Search for the cell housing the specified text and yield its [x, y] center coordinate. 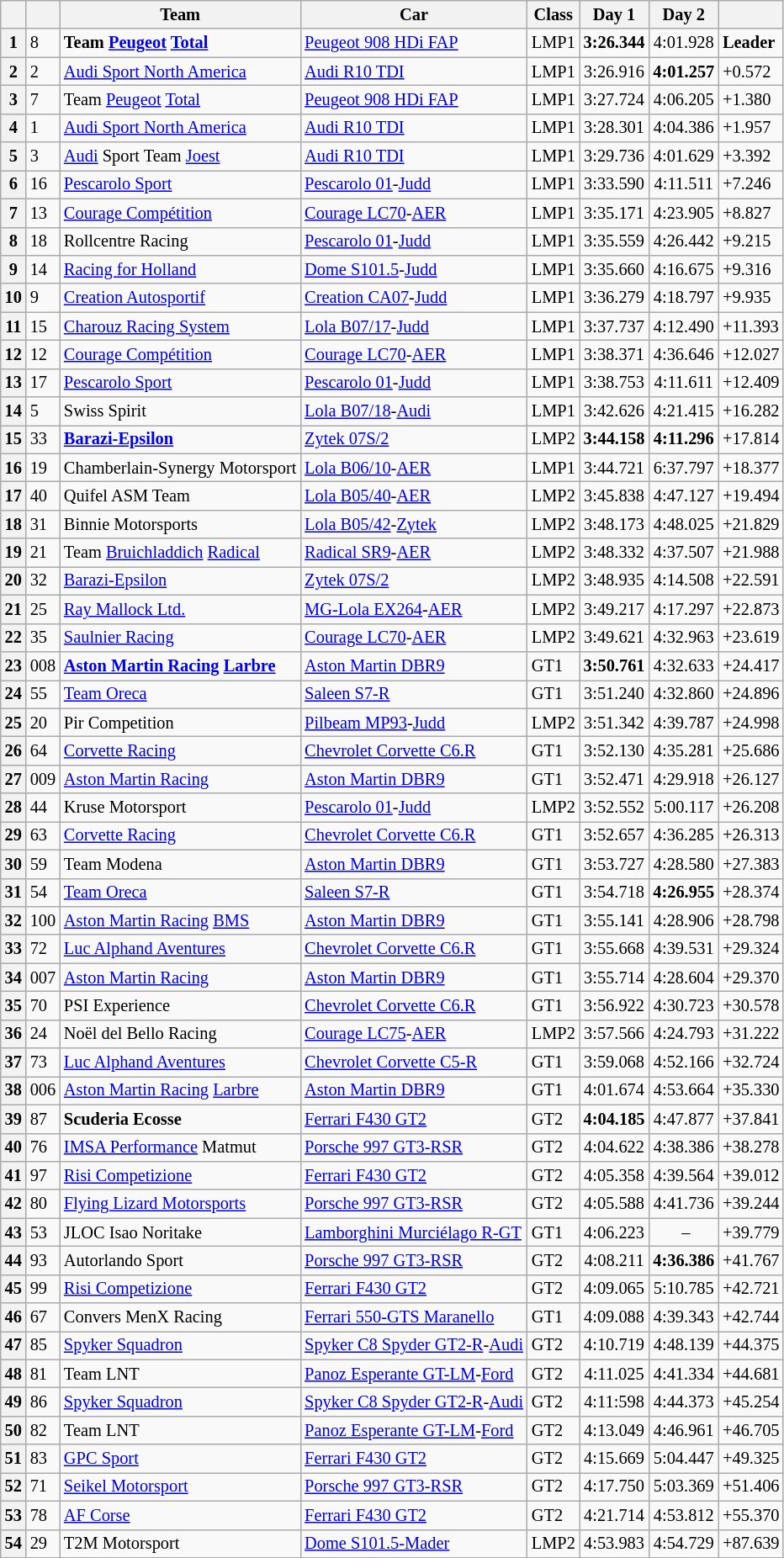
73 [43, 1063]
+32.724 [750, 1063]
+19.494 [750, 495]
5:00.117 [683, 808]
4:04.622 [614, 1147]
Day 2 [683, 14]
5:03.369 [683, 1486]
+9.935 [750, 298]
4:11.296 [683, 439]
4:16.675 [683, 269]
+28.798 [750, 920]
4:47.127 [683, 495]
+21.829 [750, 524]
4:41.334 [683, 1374]
99 [43, 1289]
Team Bruichladdich Radical [180, 553]
+24.998 [750, 723]
+23.619 [750, 638]
Convers MenX Racing [180, 1317]
+11.393 [750, 326]
3:49.217 [614, 609]
T2M Motorsport [180, 1544]
4:11.025 [614, 1374]
70 [43, 1005]
3:35.559 [614, 241]
4:30.723 [683, 1005]
3:51.342 [614, 723]
+17.814 [750, 439]
3:26.344 [614, 43]
IMSA Performance Matmut [180, 1147]
4:46.961 [683, 1430]
Swiss Spirit [180, 411]
4:08.211 [614, 1260]
4:21.415 [683, 411]
4:48.025 [683, 524]
46 [13, 1317]
52 [13, 1486]
4:28.604 [683, 978]
4:01.674 [614, 1090]
4:11.611 [683, 383]
+45.254 [750, 1402]
23 [13, 665]
3:29.736 [614, 156]
Lola B07/17-Judd [414, 326]
83 [43, 1459]
3:52.552 [614, 808]
4:53.812 [683, 1515]
4:47.877 [683, 1119]
4:14.508 [683, 580]
3:27.724 [614, 99]
4:39.531 [683, 949]
3:38.371 [614, 354]
Rollcentre Racing [180, 241]
3:55.141 [614, 920]
Audi Sport Team Joest [180, 156]
97 [43, 1175]
+49.325 [750, 1459]
27 [13, 779]
6 [13, 184]
4:39.343 [683, 1317]
Courage LC75-AER [414, 1034]
30 [13, 864]
100 [43, 920]
4:39.564 [683, 1175]
Flying Lizard Motorsports [180, 1204]
4:17.750 [614, 1486]
4:01.257 [683, 72]
+24.417 [750, 665]
AF Corse [180, 1515]
Dome S101.5-Mader [414, 1544]
4:32.963 [683, 638]
3:42.626 [614, 411]
+26.127 [750, 779]
Scuderia Ecosse [180, 1119]
+16.282 [750, 411]
4:38.386 [683, 1147]
– [683, 1232]
+39.244 [750, 1204]
72 [43, 949]
Pilbeam MP93-Judd [414, 723]
4:48.139 [683, 1345]
4:41.736 [683, 1204]
Chamberlain-Synergy Motorsport [180, 468]
Autorlando Sport [180, 1260]
4:21.714 [614, 1515]
3:44.721 [614, 468]
4:12.490 [683, 326]
Lola B06/10-AER [414, 468]
Noël del Bello Racing [180, 1034]
47 [13, 1345]
76 [43, 1147]
+30.578 [750, 1005]
38 [13, 1090]
+7.246 [750, 184]
3:55.668 [614, 949]
3:55.714 [614, 978]
55 [43, 694]
42 [13, 1204]
4:36.386 [683, 1260]
4:05.588 [614, 1204]
007 [43, 978]
71 [43, 1486]
6:37.797 [683, 468]
4:04.386 [683, 128]
+46.705 [750, 1430]
3:48.332 [614, 553]
4:06.205 [683, 99]
+3.392 [750, 156]
4:26.955 [683, 893]
36 [13, 1034]
009 [43, 779]
+12.027 [750, 354]
3:52.130 [614, 750]
3:45.838 [614, 495]
87 [43, 1119]
Charouz Racing System [180, 326]
008 [43, 665]
4:52.166 [683, 1063]
+18.377 [750, 468]
+55.370 [750, 1515]
3:38.753 [614, 383]
Kruse Motorsport [180, 808]
4:01.928 [683, 43]
4:06.223 [614, 1232]
PSI Experience [180, 1005]
3:51.240 [614, 694]
Saulnier Racing [180, 638]
+25.686 [750, 750]
3:28.301 [614, 128]
5:10.785 [683, 1289]
4:18.797 [683, 298]
+1.957 [750, 128]
+29.370 [750, 978]
3:26.916 [614, 72]
5:04.447 [683, 1459]
50 [13, 1430]
Pir Competition [180, 723]
Quifel ASM Team [180, 495]
4:54.729 [683, 1544]
Lola B05/42-Zytek [414, 524]
4:05.358 [614, 1175]
4:32.633 [683, 665]
67 [43, 1317]
+27.383 [750, 864]
4:11.511 [683, 184]
3:44.158 [614, 439]
39 [13, 1119]
+31.222 [750, 1034]
Leader [750, 43]
+0.572 [750, 72]
Ferrari 550-GTS Maranello [414, 1317]
+29.324 [750, 949]
Team [180, 14]
4:09.065 [614, 1289]
Lola B05/40-AER [414, 495]
85 [43, 1345]
10 [13, 298]
4:26.442 [683, 241]
Creation CA07-Judd [414, 298]
4:37.507 [683, 553]
4:35.281 [683, 750]
+44.681 [750, 1374]
Team Modena [180, 864]
4:23.905 [683, 213]
+35.330 [750, 1090]
MG-Lola EX264-AER [414, 609]
+21.988 [750, 553]
3:48.173 [614, 524]
4:17.297 [683, 609]
3:54.718 [614, 893]
3:52.657 [614, 835]
+9.215 [750, 241]
41 [13, 1175]
Seikel Motorsport [180, 1486]
4:01.629 [683, 156]
+22.873 [750, 609]
4:10.719 [614, 1345]
Dome S101.5-Judd [414, 269]
93 [43, 1260]
Class [554, 14]
+87.639 [750, 1544]
Racing for Holland [180, 269]
Car [414, 14]
+37.841 [750, 1119]
4:04.185 [614, 1119]
Radical SR9-AER [414, 553]
JLOC Isao Noritake [180, 1232]
+44.375 [750, 1345]
3:57.566 [614, 1034]
3:33.590 [614, 184]
43 [13, 1232]
34 [13, 978]
3:36.279 [614, 298]
37 [13, 1063]
3:53.727 [614, 864]
Binnie Motorsports [180, 524]
3:35.660 [614, 269]
+8.827 [750, 213]
26 [13, 750]
Lola B07/18-Audi [414, 411]
4:53.664 [683, 1090]
4:53.983 [614, 1544]
4 [13, 128]
4:13.049 [614, 1430]
51 [13, 1459]
+39.012 [750, 1175]
3:59.068 [614, 1063]
Lamborghini Murciélago R-GT [414, 1232]
4:29.918 [683, 779]
Chevrolet Corvette C5-R [414, 1063]
+24.896 [750, 694]
28 [13, 808]
4:09.088 [614, 1317]
3:37.737 [614, 326]
+41.767 [750, 1260]
+38.278 [750, 1147]
+26.313 [750, 835]
4:28.906 [683, 920]
4:32.860 [683, 694]
3:56.922 [614, 1005]
4:39.787 [683, 723]
11 [13, 326]
Day 1 [614, 14]
+39.779 [750, 1232]
86 [43, 1402]
+1.380 [750, 99]
3:52.471 [614, 779]
Creation Autosportif [180, 298]
4:24.793 [683, 1034]
4:15.669 [614, 1459]
4:11:598 [614, 1402]
+42.721 [750, 1289]
4:28.580 [683, 864]
GPC Sport [180, 1459]
3:49.621 [614, 638]
80 [43, 1204]
78 [43, 1515]
3:50.761 [614, 665]
+28.374 [750, 893]
59 [43, 864]
81 [43, 1374]
63 [43, 835]
+26.208 [750, 808]
4:36.285 [683, 835]
+42.744 [750, 1317]
22 [13, 638]
Aston Martin Racing BMS [180, 920]
3:48.935 [614, 580]
48 [13, 1374]
+12.409 [750, 383]
006 [43, 1090]
82 [43, 1430]
49 [13, 1402]
+9.316 [750, 269]
4:44.373 [683, 1402]
+51.406 [750, 1486]
3:35.171 [614, 213]
4:36.646 [683, 354]
+22.591 [750, 580]
Ray Mallock Ltd. [180, 609]
64 [43, 750]
45 [13, 1289]
